Identify which cell holds the provided text, then report its (x, y) central coordinate. 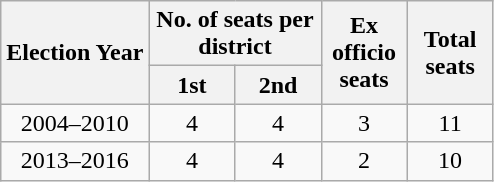
3 (364, 123)
2 (364, 161)
Total seats (450, 52)
No. of seats per district (235, 34)
2004–2010 (75, 123)
11 (450, 123)
2013–2016 (75, 161)
2nd (278, 85)
Ex officio seats (364, 52)
10 (450, 161)
Election Year (75, 52)
1st (192, 85)
